Extract the [X, Y] coordinate from the center of the cell holding the provided text.  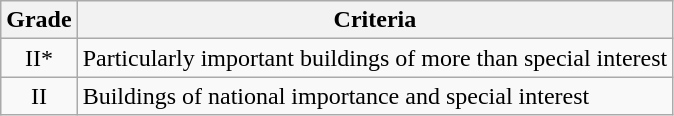
Buildings of national importance and special interest [375, 96]
II [39, 96]
Particularly important buildings of more than special interest [375, 58]
Criteria [375, 20]
II* [39, 58]
Grade [39, 20]
